Locate the cell with the specified text and output its (X, Y) center coordinate. 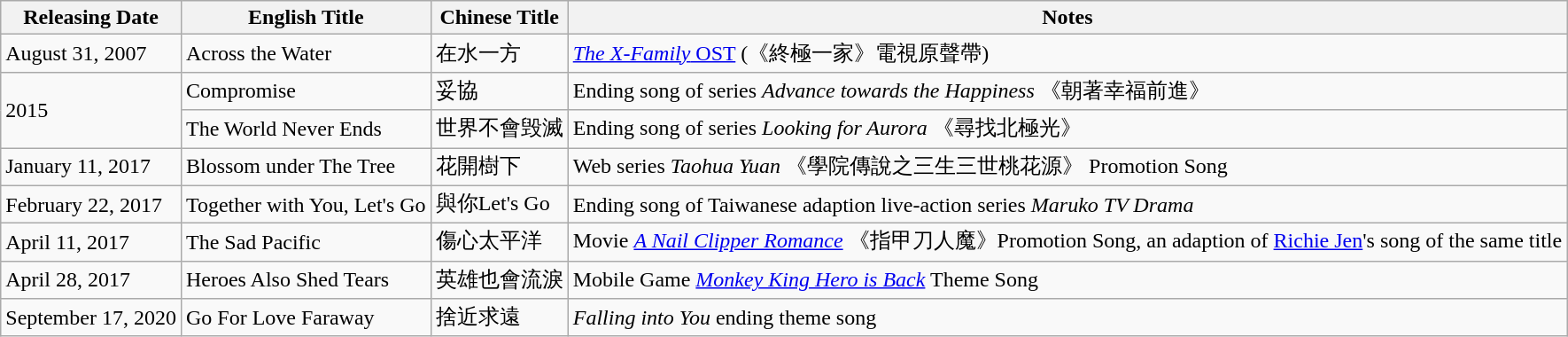
在水一方 (500, 53)
Ending song of series Looking for Aurora 《尋找北極光》 (1067, 129)
與你Let's Go (500, 204)
September 17, 2020 (91, 317)
Compromise (306, 90)
The Sad Pacific (306, 243)
Go For Love Faraway (306, 317)
English Title (306, 18)
Releasing Date (91, 18)
世界不會毁滅 (500, 129)
Heroes Also Shed Tears (306, 280)
捨近求遠 (500, 317)
妥協 (500, 90)
Together with You, Let's Go (306, 204)
The X-Family OST (《終極一家》電視原聲帶) (1067, 53)
Web series Taohua Yuan 《學院傳說之三生三世桃花源》 Promotion Song (1067, 167)
Movie A Nail Clipper Romance 《指甲刀人魔》Promotion Song, an adaption of Richie Jen's song of the same title (1067, 243)
April 11, 2017 (91, 243)
August 31, 2007 (91, 53)
Falling into You ending theme song (1067, 317)
Mobile Game Monkey King Hero is Back Theme Song (1067, 280)
Ending song of series Advance towards the Happiness 《朝著幸福前進》 (1067, 90)
February 22, 2017 (91, 204)
Chinese Title (500, 18)
花開樹下 (500, 167)
January 11, 2017 (91, 167)
Ending song of Taiwanese adaption live-action series Maruko TV Drama (1067, 204)
2015 (91, 110)
Blossom under The Tree (306, 167)
Across the Water (306, 53)
英雄也會流淚 (500, 280)
Notes (1067, 18)
April 28, 2017 (91, 280)
傷心太平洋 (500, 243)
The World Never Ends (306, 129)
